From the cell containing the given text, extract its center point as (x, y) coordinate. 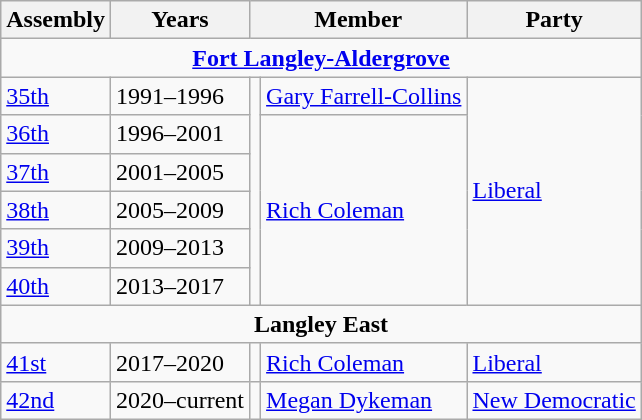
Megan Dykeman (364, 400)
2005–2009 (180, 210)
Langley East (322, 324)
2020–current (180, 400)
42nd (56, 400)
Member (358, 20)
Fort Langley-Aldergrove (322, 58)
Years (180, 20)
1991–1996 (180, 96)
39th (56, 248)
41st (56, 362)
2009–2013 (180, 248)
37th (56, 172)
38th (56, 210)
New Democratic (554, 400)
Assembly (56, 20)
Party (554, 20)
2001–2005 (180, 172)
40th (56, 286)
36th (56, 134)
2017–2020 (180, 362)
35th (56, 96)
Gary Farrell-Collins (364, 96)
2013–2017 (180, 286)
1996–2001 (180, 134)
